Determine the (x, y) coordinate at the center of the cell enclosing the given text.  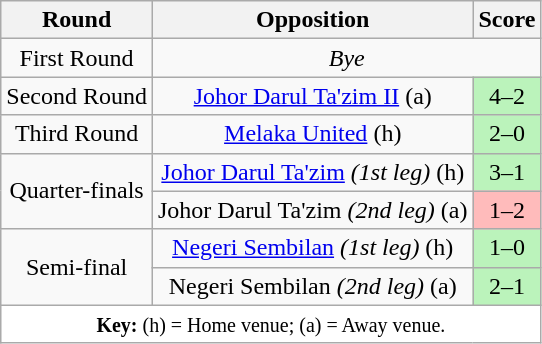
Opposition (312, 20)
Third Round (77, 134)
Bye (346, 58)
4–2 (507, 96)
1–0 (507, 248)
Second Round (77, 96)
3–1 (507, 172)
Negeri Sembilan (1st leg) (h) (312, 248)
Johor Darul Ta'zim (1st leg) (h) (312, 172)
First Round (77, 58)
Key: (h) = Home venue; (a) = Away venue. (271, 324)
Melaka United (h) (312, 134)
Round (77, 20)
Johor Darul Ta'zim (2nd leg) (a) (312, 210)
1–2 (507, 210)
2–0 (507, 134)
Quarter-finals (77, 191)
2–1 (507, 286)
Johor Darul Ta'zim II (a) (312, 96)
Negeri Sembilan (2nd leg) (a) (312, 286)
Score (507, 20)
Semi-final (77, 267)
